Provide the [X, Y] coordinate of the cell's center where the given text is located.  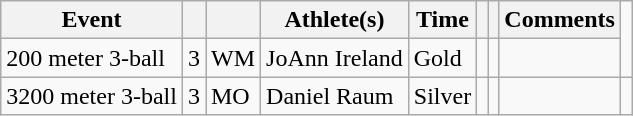
JoAnn Ireland [335, 58]
Time [442, 20]
Event [92, 20]
WM [234, 58]
Silver [442, 96]
3200 meter 3-ball [92, 96]
200 meter 3-ball [92, 58]
Daniel Raum [335, 96]
MO [234, 96]
Athlete(s) [335, 20]
Gold [442, 58]
Comments [560, 20]
